Search for the cell housing the specified text and yield its (x, y) center coordinate. 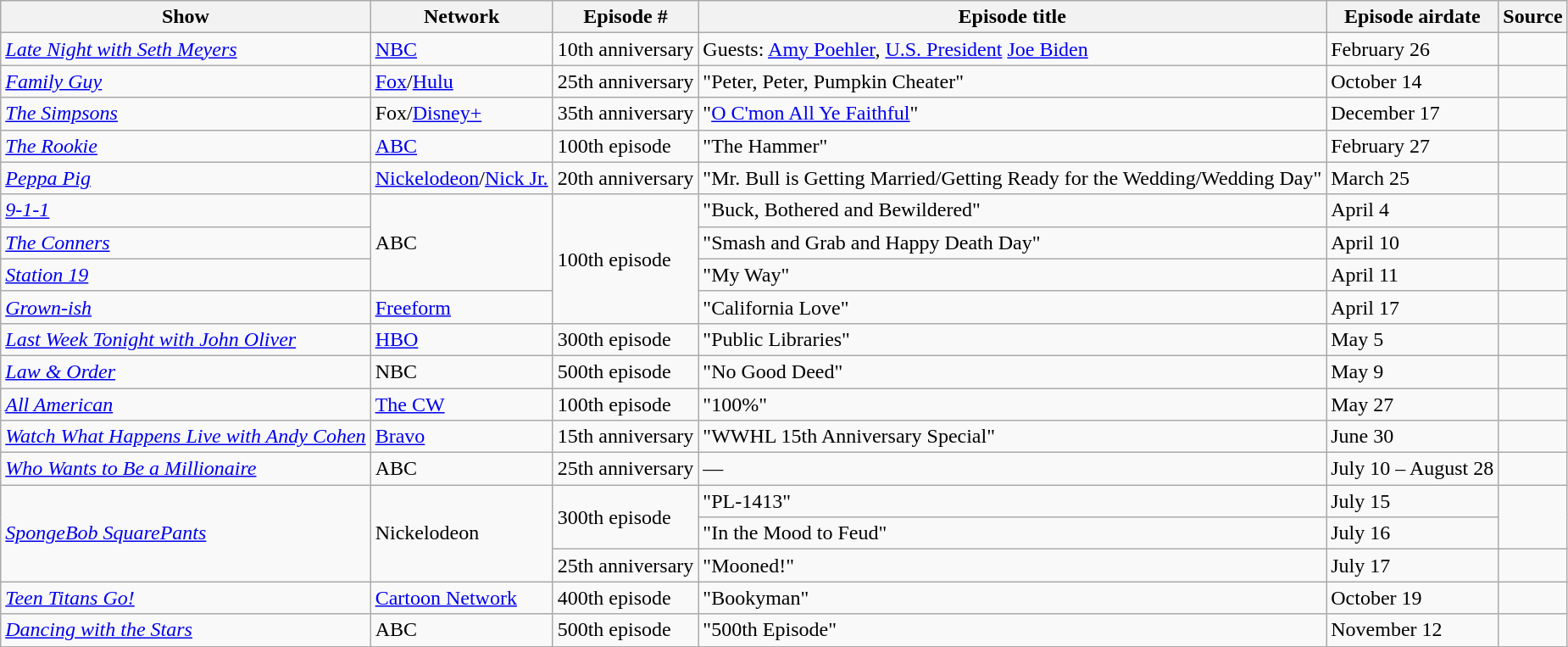
Nickelodeon/Nick Jr. (461, 178)
Late Night with Seth Meyers (186, 49)
"Smash and Grab and Happy Death Day" (1012, 243)
Guests: Amy Poehler, U.S. President Joe Biden (1012, 49)
400th episode (626, 598)
Family Guy (186, 81)
Network (461, 17)
The Conners (186, 243)
— (1012, 469)
All American (186, 404)
Episode # (626, 17)
Dancing with the Stars (186, 630)
"The Hammer" (1012, 146)
35th anniversary (626, 114)
Grown-ish (186, 307)
"Public Libraries" (1012, 339)
The CW (461, 404)
Show (186, 17)
April 10 (1412, 243)
March 25 (1412, 178)
Episode title (1012, 17)
Peppa Pig (186, 178)
July 16 (1412, 533)
Cartoon Network (461, 598)
"My Way" (1012, 275)
Episode airdate (1412, 17)
"Buck, Bothered and Bewildered" (1012, 210)
Law & Order (186, 371)
"WWHL 15th Anniversary Special" (1012, 437)
10th anniversary (626, 49)
Teen Titans Go! (186, 598)
Bravo (461, 437)
April 11 (1412, 275)
Source (1532, 17)
"500th Episode" (1012, 630)
"Peter, Peter, Pumpkin Cheater" (1012, 81)
October 14 (1412, 81)
July 17 (1412, 566)
"Mooned!" (1012, 566)
Freeform (461, 307)
20th anniversary (626, 178)
February 27 (1412, 146)
Station 19 (186, 275)
February 26 (1412, 49)
SpongeBob SquarePants (186, 533)
June 30 (1412, 437)
"In the Mood to Feud" (1012, 533)
9-1-1 (186, 210)
July 10 – August 28 (1412, 469)
"O C'mon All Ye Faithful" (1012, 114)
May 9 (1412, 371)
May 5 (1412, 339)
Nickelodeon (461, 533)
"No Good Deed" (1012, 371)
April 17 (1412, 307)
"Mr. Bull is Getting Married/Getting Ready for the Wedding/Wedding Day" (1012, 178)
The Rookie (186, 146)
December 17 (1412, 114)
"Bookyman" (1012, 598)
"100%" (1012, 404)
Who Wants to Be a Millionaire (186, 469)
The Simpsons (186, 114)
November 12 (1412, 630)
Last Week Tonight with John Oliver (186, 339)
April 4 (1412, 210)
"California Love" (1012, 307)
May 27 (1412, 404)
HBO (461, 339)
Watch What Happens Live with Andy Cohen (186, 437)
15th anniversary (626, 437)
"PL-1413" (1012, 501)
Fox/Disney+ (461, 114)
October 19 (1412, 598)
July 15 (1412, 501)
Fox/Hulu (461, 81)
